Return the [X, Y] coordinate for the center point of the cell that contains the specified text.  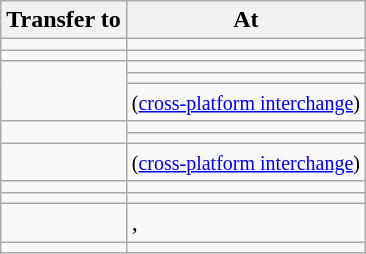
, [246, 222]
At [246, 20]
Transfer to [64, 20]
